Search for the cell housing the specified text and yield its (X, Y) center coordinate. 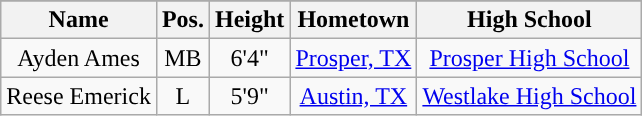
6'4" (249, 58)
Austin, TX (354, 96)
Prosper, TX (354, 58)
Name (79, 20)
MB (182, 58)
Westlake High School (530, 96)
Height (249, 20)
Pos. (182, 20)
Ayden Ames (79, 58)
Reese Emerick (79, 96)
Prosper High School (530, 58)
5'9" (249, 96)
L (182, 96)
High School (530, 20)
Hometown (354, 20)
